Locate the cell with the specified text and output its [x, y] center coordinate. 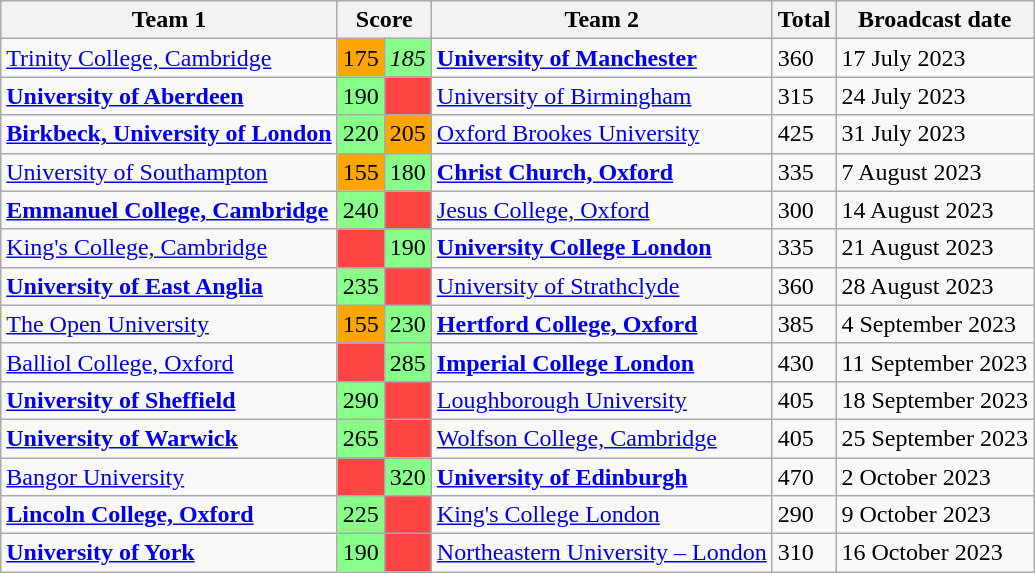
320 [408, 477]
Lincoln College, Oxford [169, 515]
University of York [169, 553]
University of Strathclyde [602, 286]
430 [804, 362]
Imperial College London [602, 362]
University College London [602, 248]
Wolfson College, Cambridge [602, 438]
265 [360, 438]
18 September 2023 [935, 400]
Jesus College, Oxford [602, 210]
25 September 2023 [935, 438]
24 July 2023 [935, 96]
175 [360, 58]
University of Manchester [602, 58]
University of Sheffield [169, 400]
205 [408, 134]
385 [804, 324]
Trinity College, Cambridge [169, 58]
425 [804, 134]
Oxford Brookes University [602, 134]
Broadcast date [935, 20]
9 October 2023 [935, 515]
7 August 2023 [935, 172]
Hertford College, Oxford [602, 324]
28 August 2023 [935, 286]
180 [408, 172]
235 [360, 286]
14 August 2023 [935, 210]
University of Aberdeen [169, 96]
285 [408, 362]
King's College London [602, 515]
Total [804, 20]
University of Southampton [169, 172]
17 July 2023 [935, 58]
Emmanuel College, Cambridge [169, 210]
Northeastern University – London [602, 553]
310 [804, 553]
Team 2 [602, 20]
University of Edinburgh [602, 477]
31 July 2023 [935, 134]
Birkbeck, University of London [169, 134]
University of East Anglia [169, 286]
240 [360, 210]
The Open University [169, 324]
Loughborough University [602, 400]
220 [360, 134]
300 [804, 210]
Score [384, 20]
2 October 2023 [935, 477]
470 [804, 477]
230 [408, 324]
Bangor University [169, 477]
315 [804, 96]
Balliol College, Oxford [169, 362]
21 August 2023 [935, 248]
11 September 2023 [935, 362]
University of Warwick [169, 438]
185 [408, 58]
Team 1 [169, 20]
Christ Church, Oxford [602, 172]
16 October 2023 [935, 553]
University of Birmingham [602, 96]
King's College, Cambridge [169, 248]
225 [360, 515]
4 September 2023 [935, 324]
